Determine the [X, Y] coordinate at the center of the cell enclosing the given text.  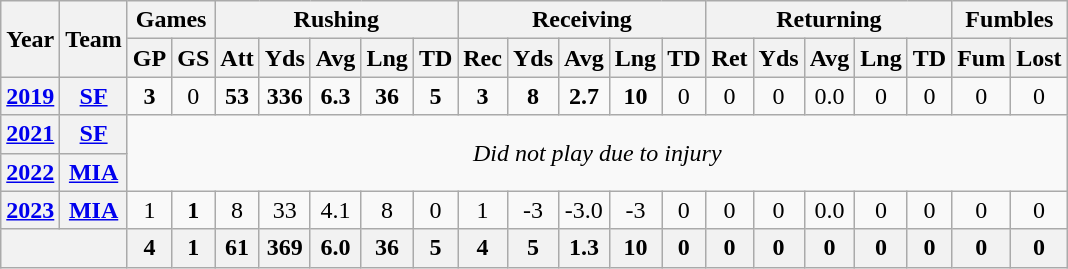
Att [237, 58]
Games [170, 20]
Team [94, 39]
GP [149, 58]
Fum [982, 58]
2023 [30, 210]
Rushing [336, 20]
61 [237, 248]
2.7 [584, 96]
4.1 [336, 210]
Receiving [582, 20]
Did not play due to injury [597, 153]
Year [30, 39]
2022 [30, 172]
Returning [829, 20]
33 [284, 210]
2019 [30, 96]
369 [284, 248]
Ret [730, 58]
Lost [1039, 58]
Fumbles [1010, 20]
6.0 [336, 248]
GS [194, 58]
336 [284, 96]
-3.0 [584, 210]
2021 [30, 134]
1.3 [584, 248]
53 [237, 96]
Rec [483, 58]
6.3 [336, 96]
